Capture the cell that displays the provided text and extract its [X, Y] central coordinate. 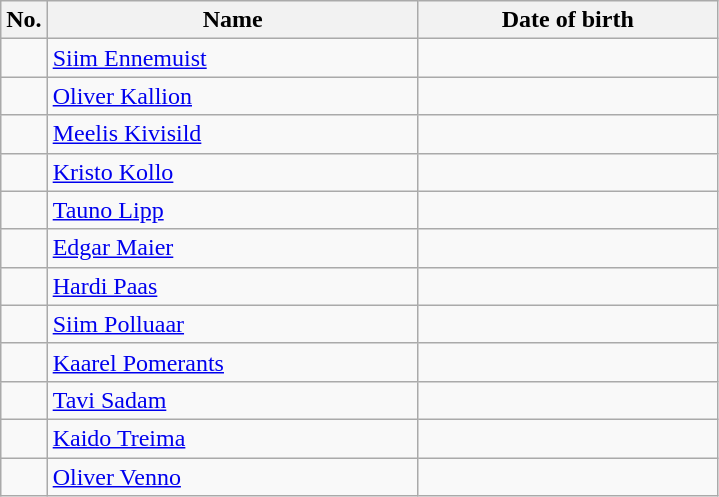
No. [24, 20]
Kaido Treima [232, 438]
Edgar Maier [232, 248]
Siim Ennemuist [232, 58]
Name [232, 20]
Siim Polluaar [232, 324]
Oliver Kallion [232, 96]
Meelis Kivisild [232, 134]
Date of birth [568, 20]
Tauno Lipp [232, 210]
Tavi Sadam [232, 400]
Hardi Paas [232, 286]
Oliver Venno [232, 477]
Kaarel Pomerants [232, 362]
Kristo Kollo [232, 172]
